Search for the cell housing the specified text and yield its [X, Y] center coordinate. 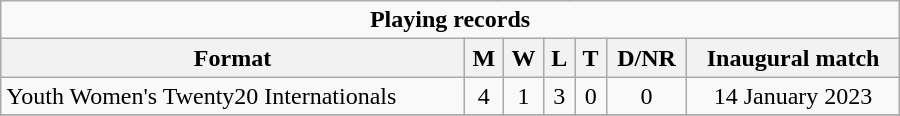
Youth Women's Twenty20 Internationals [233, 96]
W [523, 58]
14 January 2023 [793, 96]
L [560, 58]
T [590, 58]
4 [484, 96]
Inaugural match [793, 58]
Format [233, 58]
M [484, 58]
3 [560, 96]
Playing records [450, 20]
1 [523, 96]
D/NR [646, 58]
